Find where the given text appears and provide that cell's center as (x, y) coordinate. 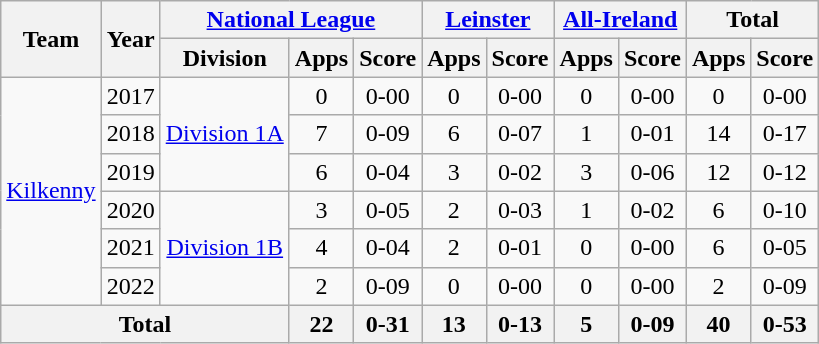
5 (586, 324)
2019 (130, 172)
0-03 (520, 210)
Leinster (488, 20)
0-06 (652, 172)
Kilkenny (51, 191)
0-07 (520, 134)
Division 1B (224, 248)
0-17 (785, 134)
0-31 (388, 324)
7 (321, 134)
2017 (130, 96)
13 (454, 324)
0-13 (520, 324)
4 (321, 248)
2022 (130, 286)
22 (321, 324)
Division (224, 58)
0-10 (785, 210)
Division 1A (224, 134)
14 (718, 134)
All-Ireland (620, 20)
2018 (130, 134)
Team (51, 39)
12 (718, 172)
0-12 (785, 172)
Year (130, 39)
2021 (130, 248)
National League (290, 20)
40 (718, 324)
2020 (130, 210)
0-53 (785, 324)
